Return (X, Y) of the center of cell containing provided text 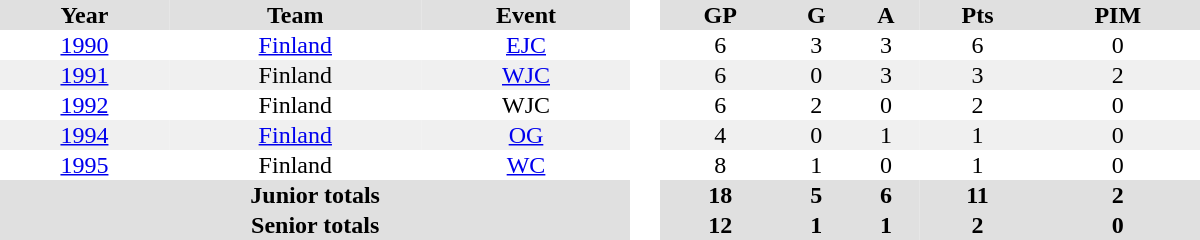
1995 (84, 165)
GP (720, 15)
Team (296, 15)
Junior totals (315, 195)
G (816, 15)
PIM (1118, 15)
1994 (84, 135)
Senior totals (315, 225)
Pts (978, 15)
4 (720, 135)
WC (526, 165)
Event (526, 15)
1990 (84, 45)
18 (720, 195)
8 (720, 165)
1992 (84, 105)
12 (720, 225)
11 (978, 195)
OG (526, 135)
A (886, 15)
Year (84, 15)
EJC (526, 45)
5 (816, 195)
1991 (84, 75)
